Find where the given text appears and provide that cell's center as [X, Y] coordinate. 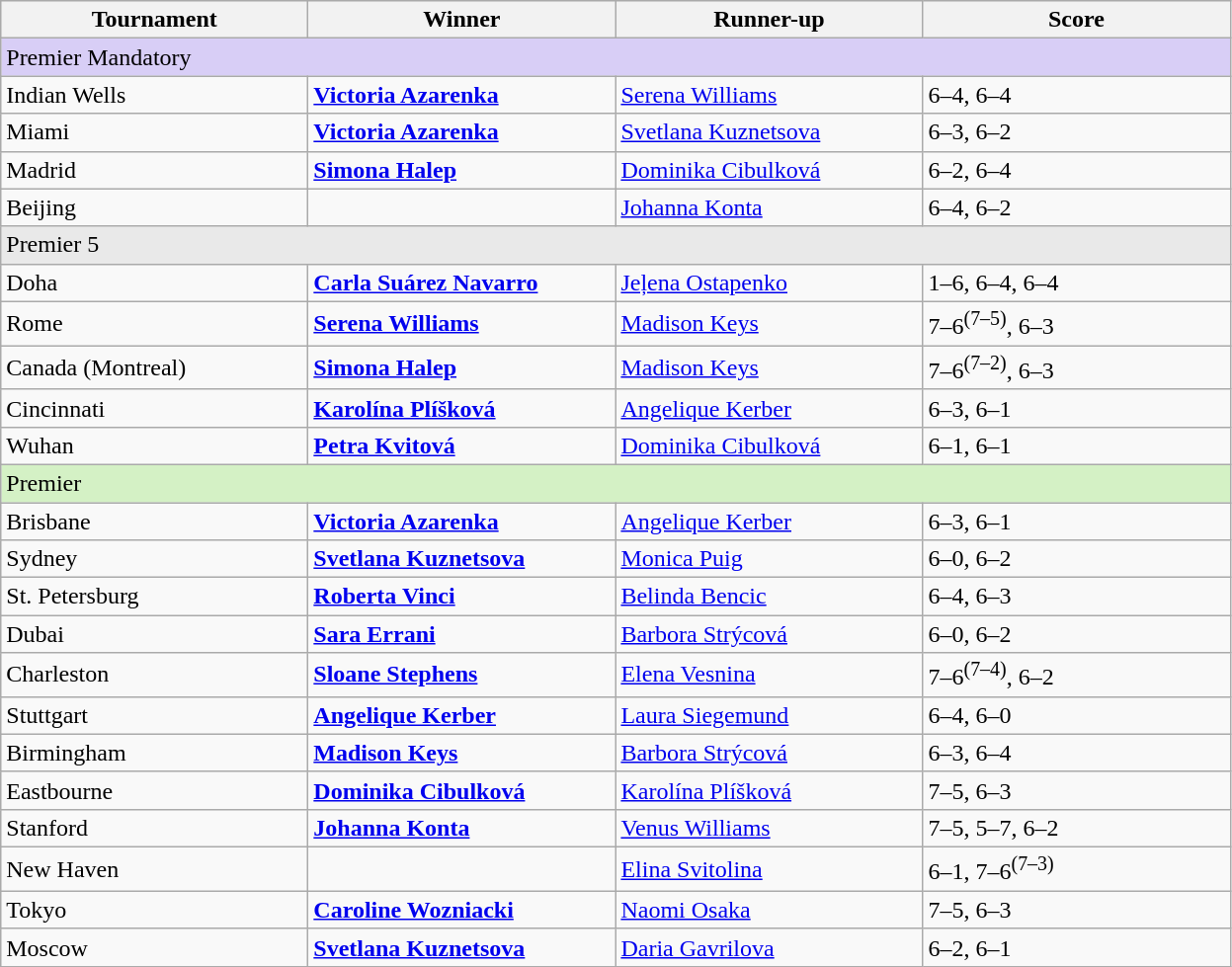
Miami [154, 132]
6–1, 6–1 [1077, 445]
Brisbane [154, 522]
6–2, 6–4 [1077, 170]
Wuhan [154, 445]
New Haven [154, 869]
Premier Mandatory [616, 57]
6–4, 6–3 [1077, 597]
Premier 5 [616, 245]
Indian Wells [154, 95]
Eastbourne [154, 790]
6–2, 6–1 [1077, 947]
6–4, 6–2 [1077, 207]
Venus Williams [769, 829]
Tournament [154, 20]
Caroline Wozniacki [462, 910]
Sloane Stephens [462, 676]
Laura Siegemund [769, 715]
Elina Svitolina [769, 869]
Naomi Osaka [769, 910]
Sydney [154, 559]
Elena Vesnina [769, 676]
Score [1077, 20]
Beijing [154, 207]
Cincinnati [154, 408]
Rome [154, 324]
7–6(7–2), 6–3 [1077, 367]
Charleston [154, 676]
Carla Suárez Navarro [462, 282]
Birmingham [154, 753]
Jeļena Ostapenko [769, 282]
7–6(7–4), 6–2 [1077, 676]
Stuttgart [154, 715]
St. Petersburg [154, 597]
Tokyo [154, 910]
Winner [462, 20]
Runner-up [769, 20]
Canada (Montreal) [154, 367]
6–3, 6–4 [1077, 753]
Premier [616, 483]
1–6, 6–4, 6–4 [1077, 282]
Madrid [154, 170]
Doha [154, 282]
Roberta Vinci [462, 597]
6–4, 6–4 [1077, 95]
Dubai [154, 634]
Petra Kvitová [462, 445]
Monica Puig [769, 559]
6–4, 6–0 [1077, 715]
6–3, 6–2 [1077, 132]
Moscow [154, 947]
Sara Errani [462, 634]
7–5, 5–7, 6–2 [1077, 829]
7–6(7–5), 6–3 [1077, 324]
Belinda Bencic [769, 597]
Stanford [154, 829]
Daria Gavrilova [769, 947]
6–1, 7–6(7–3) [1077, 869]
